For the text-containing cell, return its midpoint in (X, Y) coordinate format. 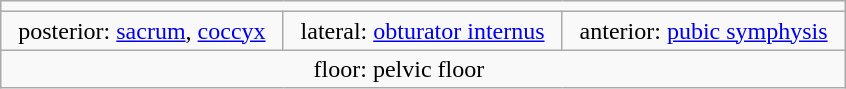
floor: pelvic floor (423, 69)
anterior: pubic symphysis (704, 31)
lateral: obturator internus (422, 31)
posterior: sacrum, coccyx (142, 31)
